Find where the given text appears and provide that cell's center as [x, y] coordinate. 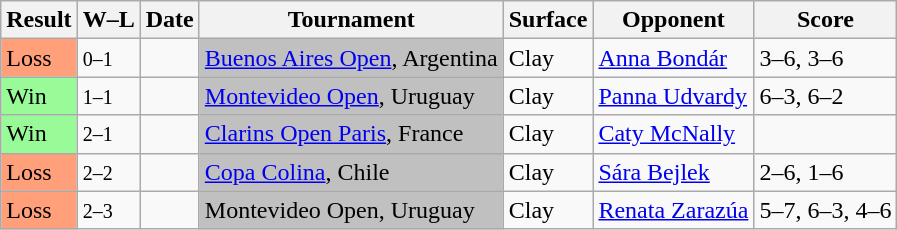
3–6, 3–6 [826, 58]
2–3 [108, 210]
Surface [548, 20]
Clarins Open Paris, France [351, 134]
W–L [108, 20]
5–7, 6–3, 4–6 [826, 210]
Result [39, 20]
0–1 [108, 58]
Tournament [351, 20]
Sára Bejlek [674, 172]
Panna Udvardy [674, 96]
6–3, 6–2 [826, 96]
Date [170, 20]
Buenos Aires Open, Argentina [351, 58]
2–6, 1–6 [826, 172]
Caty McNally [674, 134]
2–1 [108, 134]
1–1 [108, 96]
Renata Zarazúa [674, 210]
Copa Colina, Chile [351, 172]
Opponent [674, 20]
Score [826, 20]
2–2 [108, 172]
Anna Bondár [674, 58]
